Return the [X, Y] coordinate for the center point of the cell that contains the specified text.  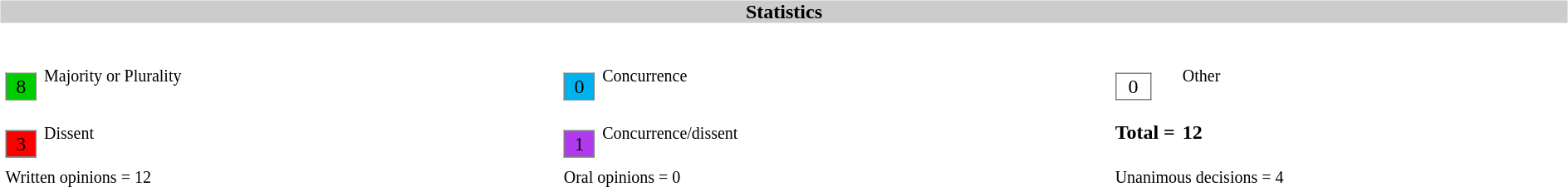
Total = [1145, 132]
Concurrence/dissent [855, 132]
Majority or Plurality [301, 76]
Other [1373, 76]
Statistics [784, 12]
Dissent [301, 132]
12 [1373, 132]
Concurrence [855, 76]
